Detect which cell encompasses the target text, then output its (X, Y) center coordinate. 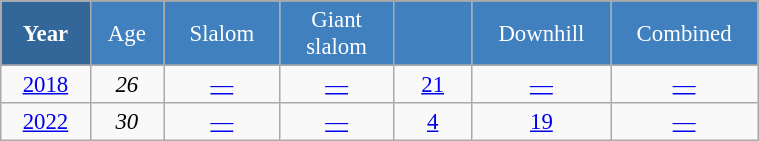
Combined (684, 34)
Downhill (541, 34)
Year (46, 34)
21 (432, 85)
Slalom (222, 34)
30 (126, 122)
19 (541, 122)
2018 (46, 85)
4 (432, 122)
Age (126, 34)
2022 (46, 122)
Giantslalom (336, 34)
26 (126, 85)
